Return the [x, y] coordinate for the center point of the cell that contains the specified text.  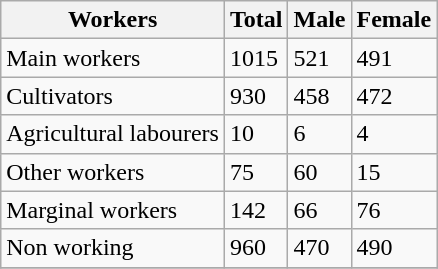
490 [394, 248]
6 [320, 134]
521 [320, 58]
Cultivators [113, 96]
Main workers [113, 58]
Male [320, 20]
76 [394, 210]
142 [256, 210]
Non working [113, 248]
472 [394, 96]
491 [394, 58]
Marginal workers [113, 210]
60 [320, 172]
66 [320, 210]
Total [256, 20]
470 [320, 248]
15 [394, 172]
Workers [113, 20]
Female [394, 20]
930 [256, 96]
4 [394, 134]
458 [320, 96]
Other workers [113, 172]
1015 [256, 58]
Agricultural labourers [113, 134]
10 [256, 134]
75 [256, 172]
960 [256, 248]
